For the text-containing cell, return its midpoint in (x, y) coordinate format. 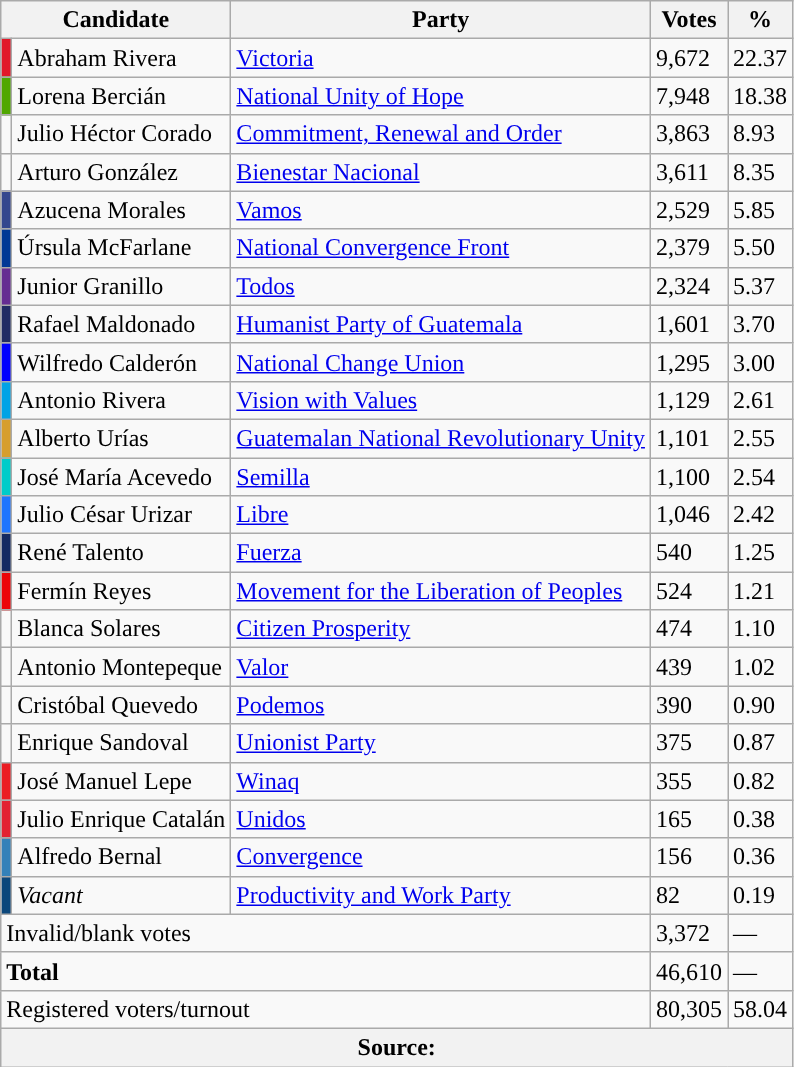
Enrique Sandoval (122, 743)
Antonio Rivera (122, 400)
540 (688, 553)
Rafael Maldonado (122, 324)
3.00 (760, 362)
0.82 (760, 781)
Source: (397, 1047)
Julio Enrique Catalán (122, 819)
474 (688, 629)
8.35 (760, 172)
0.38 (760, 819)
3,863 (688, 134)
Votes (688, 20)
Productivity and Work Party (441, 895)
375 (688, 743)
1.21 (760, 591)
2.42 (760, 515)
Vamos (441, 210)
Unionist Party (441, 743)
Blanca Solares (122, 629)
2.54 (760, 477)
Alfredo Bernal (122, 857)
439 (688, 667)
Abraham Rivera (122, 58)
0.90 (760, 705)
Vision with Values (441, 400)
Arturo González (122, 172)
Antonio Montepeque (122, 667)
Lorena Bercián (122, 96)
Invalid/blank votes (326, 933)
1,100 (688, 477)
Movement for the Liberation of Peoples (441, 591)
0.19 (760, 895)
Citizen Prosperity (441, 629)
Azucena Morales (122, 210)
1,295 (688, 362)
390 (688, 705)
National Change Union (441, 362)
Semilla (441, 477)
Bienestar Nacional (441, 172)
Fuerza (441, 553)
Julio César Urizar (122, 515)
Úrsula McFarlane (122, 248)
Unidos (441, 819)
46,610 (688, 971)
Alberto Urías (122, 438)
22.37 (760, 58)
Wilfredo Calderón (122, 362)
1,046 (688, 515)
Vacant (122, 895)
156 (688, 857)
9,672 (688, 58)
2,529 (688, 210)
2,324 (688, 286)
Humanist Party of Guatemala (441, 324)
Convergence (441, 857)
% (760, 20)
Commitment, Renewal and Order (441, 134)
80,305 (688, 1009)
0.36 (760, 857)
Podemos (441, 705)
1,101 (688, 438)
Registered voters/turnout (326, 1009)
58.04 (760, 1009)
Guatemalan National Revolutionary Unity (441, 438)
René Talento (122, 553)
1,601 (688, 324)
1.02 (760, 667)
Total (326, 971)
524 (688, 591)
2,379 (688, 248)
Fermín Reyes (122, 591)
3,611 (688, 172)
José María Acevedo (122, 477)
5.37 (760, 286)
National Convergence Front (441, 248)
165 (688, 819)
Victoria (441, 58)
355 (688, 781)
National Unity of Hope (441, 96)
5.50 (760, 248)
5.85 (760, 210)
1.25 (760, 553)
1.10 (760, 629)
1,129 (688, 400)
Junior Granillo (122, 286)
Candidate (116, 20)
18.38 (760, 96)
Winaq (441, 781)
3,372 (688, 933)
Todos (441, 286)
Libre (441, 515)
Valor (441, 667)
2.55 (760, 438)
Cristóbal Quevedo (122, 705)
8.93 (760, 134)
Julio Héctor Corado (122, 134)
Party (441, 20)
82 (688, 895)
7,948 (688, 96)
José Manuel Lepe (122, 781)
0.87 (760, 743)
2.61 (760, 400)
3.70 (760, 324)
